Detect which cell encompasses the target text, then output its [x, y] center coordinate. 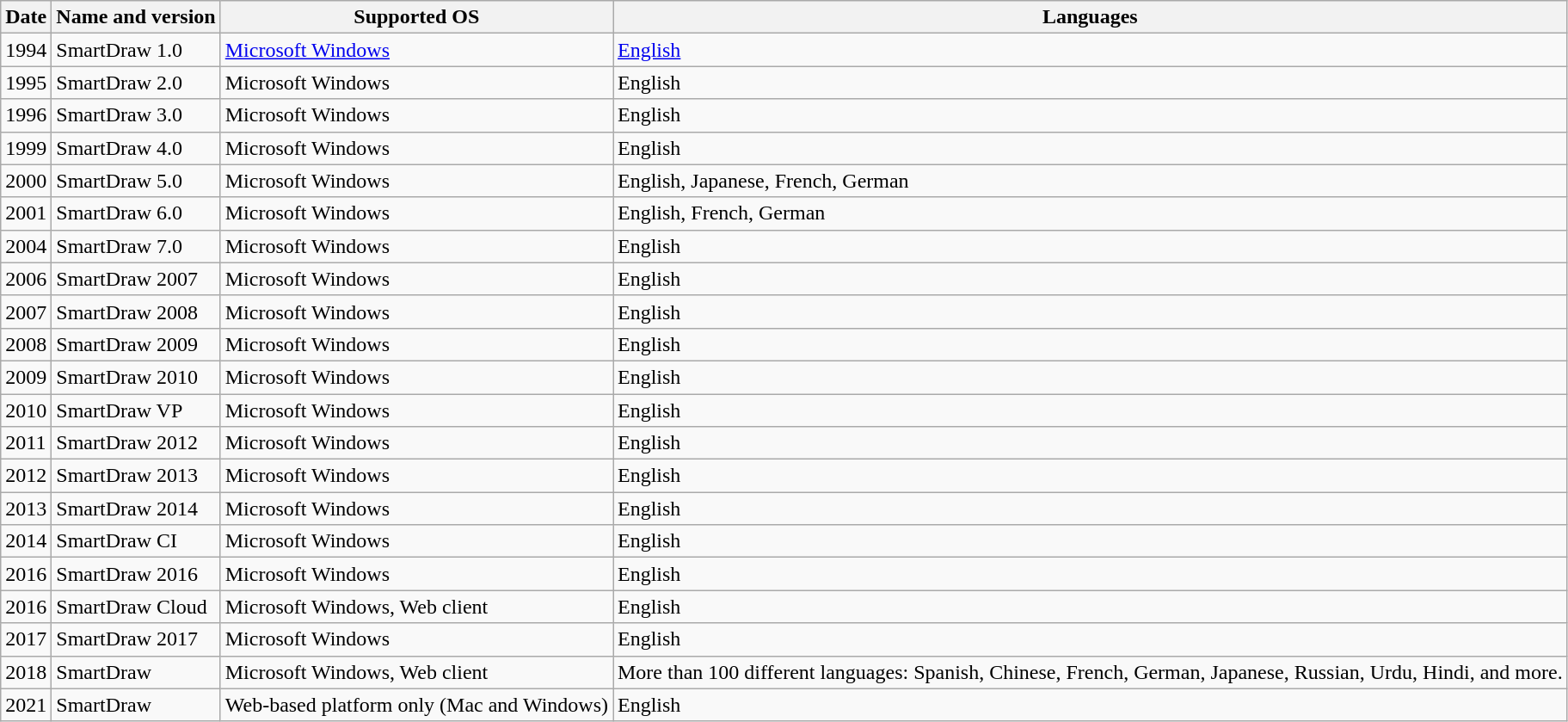
Web-based platform only (Mac and Windows) [416, 705]
2010 [26, 410]
2013 [26, 509]
SmartDraw 2007 [136, 279]
2000 [26, 181]
More than 100 different languages: Spanish, Chinese, French, German, Japanese, Russian, Urdu, Hindi, and more. [1090, 672]
2011 [26, 443]
SmartDraw 4.0 [136, 148]
SmartDraw 2016 [136, 574]
English, Japanese, French, German [1090, 181]
SmartDraw 2008 [136, 312]
SmartDraw 2013 [136, 476]
SmartDraw 2017 [136, 639]
2021 [26, 705]
SmartDraw 1.0 [136, 50]
1996 [26, 115]
SmartDraw 2009 [136, 344]
SmartDraw VP [136, 410]
1999 [26, 148]
2012 [26, 476]
2004 [26, 246]
SmartDraw 5.0 [136, 181]
SmartDraw CI [136, 541]
1994 [26, 50]
SmartDraw 7.0 [136, 246]
2001 [26, 213]
2009 [26, 377]
2007 [26, 312]
SmartDraw 2.0 [136, 83]
1995 [26, 83]
SmartDraw 2010 [136, 377]
2014 [26, 541]
SmartDraw Cloud [136, 607]
Name and version [136, 17]
SmartDraw 3.0 [136, 115]
SmartDraw 2012 [136, 443]
Supported OS [416, 17]
English, French, German [1090, 213]
SmartDraw 2014 [136, 509]
2017 [26, 639]
2006 [26, 279]
SmartDraw 6.0 [136, 213]
Languages [1090, 17]
Date [26, 17]
2018 [26, 672]
2008 [26, 344]
